Return [X, Y] of the center of cell containing provided text 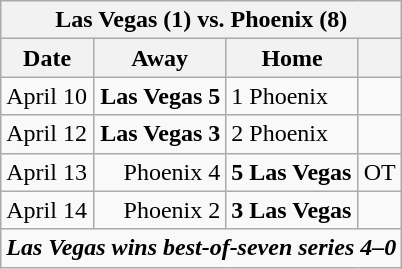
Las Vegas (1) vs. Phoenix (8) [202, 20]
April 14 [48, 210]
Away [159, 58]
OT [380, 172]
Las Vegas wins best-of-seven series 4–0 [202, 248]
5 Las Vegas [292, 172]
1 Phoenix [292, 96]
April 12 [48, 134]
Phoenix 2 [159, 210]
April 13 [48, 172]
Date [48, 58]
3 Las Vegas [292, 210]
Home [292, 58]
April 10 [48, 96]
Phoenix 4 [159, 172]
Las Vegas 3 [159, 134]
2 Phoenix [292, 134]
Las Vegas 5 [159, 96]
